Return (X, Y) of the center of cell containing provided text 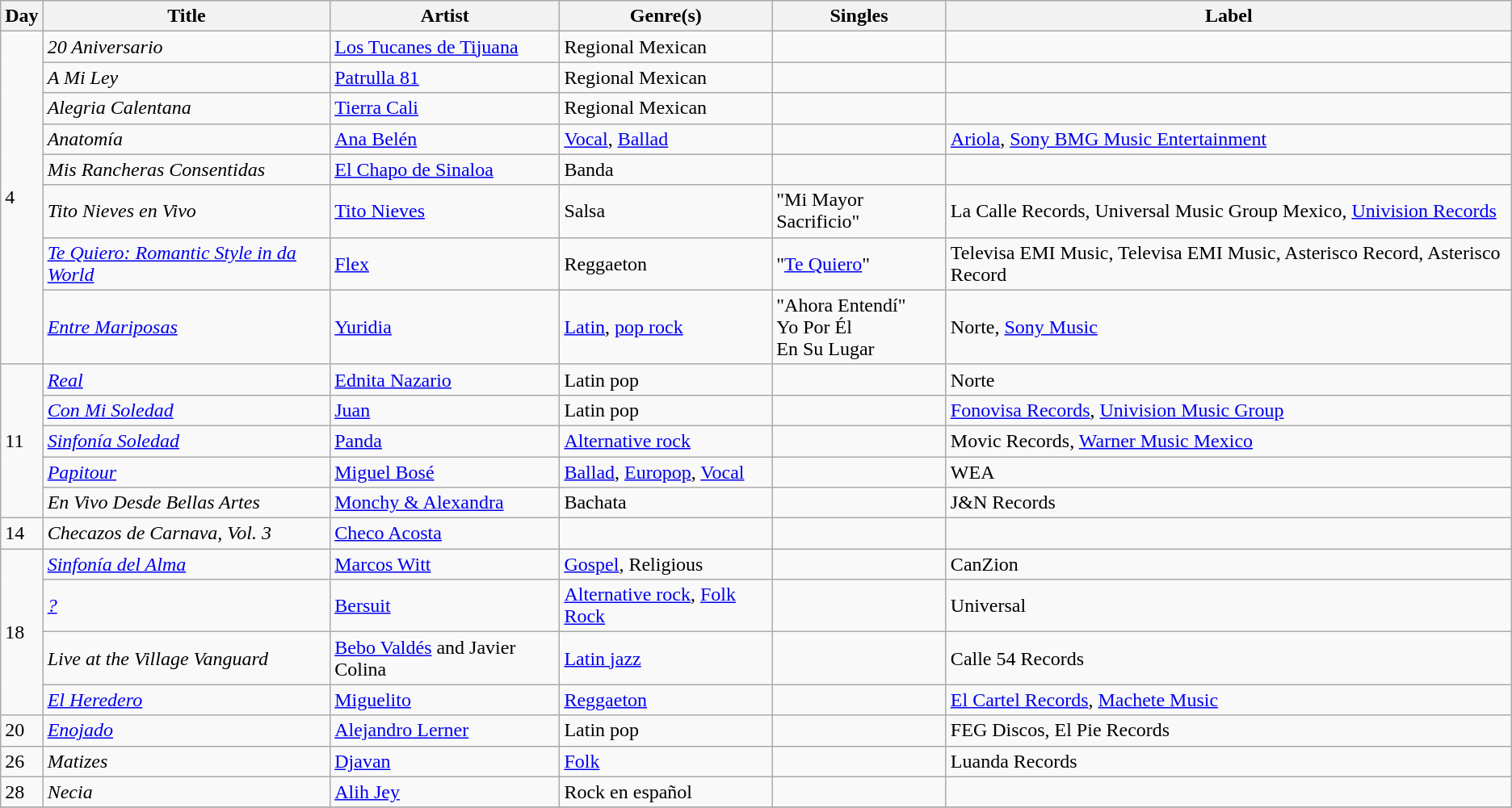
Alternative rock (666, 441)
Checo Acosta (445, 534)
Salsa (666, 211)
Banda (666, 170)
Vocal, Ballad (666, 139)
Bersuit (445, 605)
Miguel Bosé (445, 472)
Marcos Witt (445, 564)
Artist (445, 16)
La Calle Records, Universal Music Group Mexico, Univision Records (1228, 211)
Sinfonía Soledad (187, 441)
Papitour (187, 472)
Panda (445, 441)
Los Tucanes de Tijuana (445, 47)
Tito Nieves (445, 211)
Sinfonía del Alma (187, 564)
Alegria Calentana (187, 108)
Miguelito (445, 700)
14 (22, 534)
Matizes (187, 761)
Monchy & Alexandra (445, 503)
Enojado (187, 731)
A Mi Ley (187, 77)
Alih Jey (445, 792)
26 (22, 761)
Gospel, Religious (666, 564)
Day (22, 16)
Ednita Nazario (445, 379)
4 (22, 198)
"Mi Mayor Sacrificio" (859, 211)
El Heredero (187, 700)
"Te Quiero" (859, 263)
Entre Mariposas (187, 327)
En Vivo Desde Bellas Artes (187, 503)
WEA (1228, 472)
Tito Nieves en Vivo (187, 211)
Ariola, Sony BMG Music Entertainment (1228, 139)
Latin jazz (666, 659)
Singles (859, 16)
Bachata (666, 503)
Necia (187, 792)
20 (22, 731)
Latin, pop rock (666, 327)
FEG Discos, El Pie Records (1228, 731)
? (187, 605)
Live at the Village Vanguard (187, 659)
Luanda Records (1228, 761)
11 (22, 441)
28 (22, 792)
Patrulla 81 (445, 77)
Universal (1228, 605)
Checazos de Carnava, Vol. 3 (187, 534)
El Chapo de Sinaloa (445, 170)
Flex (445, 263)
Norte, Sony Music (1228, 327)
Fonovisa Records, Univision Music Group (1228, 410)
Te Quiero: Romantic Style in da World (187, 263)
Yuridia (445, 327)
J&N Records (1228, 503)
Genre(s) (666, 16)
Con Mi Soledad (187, 410)
18 (22, 632)
Tierra Cali (445, 108)
Norte (1228, 379)
Mis Rancheras Consentidas (187, 170)
El Cartel Records, Machete Music (1228, 700)
Title (187, 16)
Djavan (445, 761)
"Ahora Entendí"Yo Por ÉlEn Su Lugar (859, 327)
Ballad, Europop, Vocal (666, 472)
Bebo Valdés and Javier Colina (445, 659)
Movic Records, Warner Music Mexico (1228, 441)
CanZion (1228, 564)
Real (187, 379)
Alejandro Lerner (445, 731)
Rock en español (666, 792)
20 Aniversario (187, 47)
Label (1228, 16)
Anatomía (187, 139)
Calle 54 Records (1228, 659)
Ana Belén (445, 139)
Televisa EMI Music, Televisa EMI Music, Asterisco Record, Asterisco Record (1228, 263)
Juan (445, 410)
Alternative rock, Folk Rock (666, 605)
Folk (666, 761)
